Detect which cell encompasses the target text, then output its [X, Y] center coordinate. 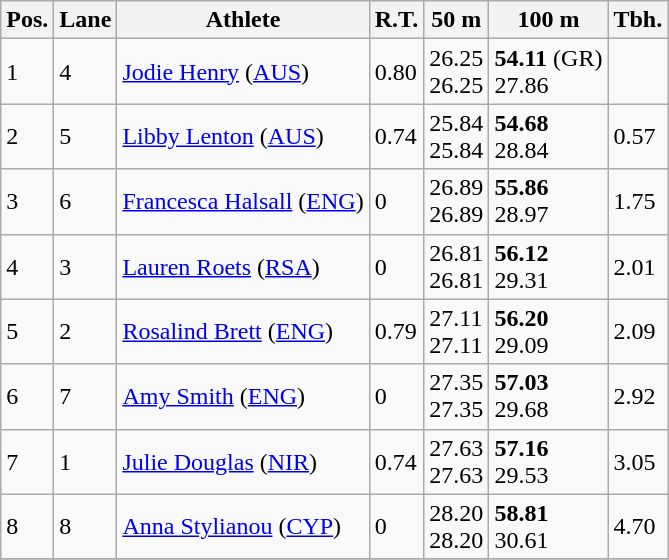
Anna Stylianou (CYP) [243, 526]
100 m [548, 20]
27.1127.11 [456, 332]
Pos. [28, 20]
54.11 (GR)27.86 [548, 72]
0.79 [396, 332]
25.8425.84 [456, 136]
Francesca Halsall (ENG) [243, 202]
2.01 [638, 266]
27.6327.63 [456, 462]
2.09 [638, 332]
57.1629.53 [548, 462]
Rosalind Brett (ENG) [243, 332]
Jodie Henry (AUS) [243, 72]
26.8926.89 [456, 202]
Tbh. [638, 20]
27.3527.35 [456, 396]
Lane [86, 20]
55.8628.97 [548, 202]
56.2029.09 [548, 332]
58.8130.61 [548, 526]
Amy Smith (ENG) [243, 396]
0.80 [396, 72]
26.2526.25 [456, 72]
4.70 [638, 526]
Libby Lenton (AUS) [243, 136]
1.75 [638, 202]
Julie Douglas (NIR) [243, 462]
26.8126.81 [456, 266]
57.0329.68 [548, 396]
3.05 [638, 462]
2.92 [638, 396]
50 m [456, 20]
Athlete [243, 20]
Lauren Roets (RSA) [243, 266]
28.2028.20 [456, 526]
0.57 [638, 136]
54.6828.84 [548, 136]
R.T. [396, 20]
56.1229.31 [548, 266]
